For the text-containing cell, return its midpoint in (x, y) coordinate format. 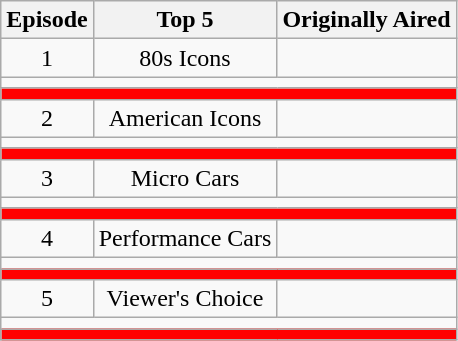
1 (47, 58)
2 (47, 118)
Originally Aired (366, 20)
American Icons (185, 118)
5 (47, 299)
Performance Cars (185, 238)
Viewer's Choice (185, 299)
Micro Cars (185, 178)
80s Icons (185, 58)
3 (47, 178)
4 (47, 238)
Top 5 (185, 20)
Episode (47, 20)
